Extract the [x, y] coordinate from the center of the cell holding the provided text.  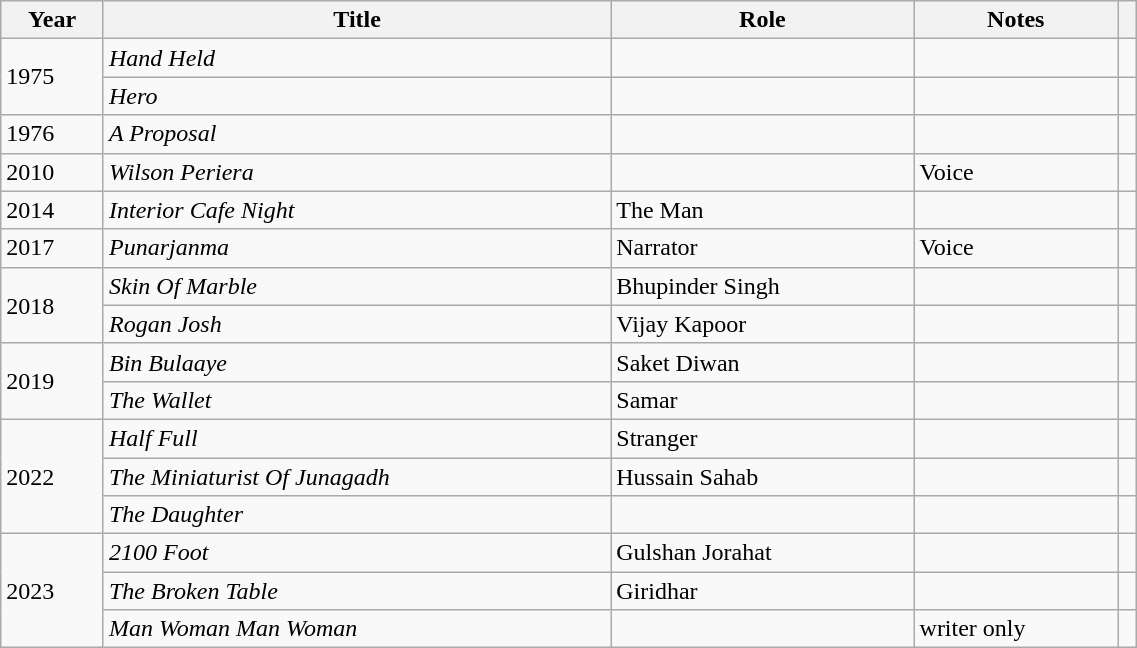
1976 [52, 134]
Saket Diwan [762, 362]
2019 [52, 381]
Bhupinder Singh [762, 286]
Title [356, 20]
2014 [52, 210]
Wilson Periera [356, 172]
Bin Bulaaye [356, 362]
2017 [52, 248]
1975 [52, 77]
Skin Of Marble [356, 286]
The Wallet [356, 400]
Hand Held [356, 58]
2023 [52, 591]
Interior Cafe Night [356, 210]
Notes [1016, 20]
The Man [762, 210]
Giridhar [762, 591]
Hero [356, 96]
2018 [52, 305]
2100 Foot [356, 553]
Role [762, 20]
Gulshan Jorahat [762, 553]
Samar [762, 400]
Hussain Sahab [762, 477]
Rogan Josh [356, 324]
The Broken Table [356, 591]
writer only [1016, 629]
Year [52, 20]
The Miniaturist Of Junagadh [356, 477]
Narrator [762, 248]
Stranger [762, 438]
The Daughter [356, 515]
Half Full [356, 438]
Vijay Kapoor [762, 324]
Punarjanma [356, 248]
A Proposal [356, 134]
2022 [52, 476]
2010 [52, 172]
Man Woman Man Woman [356, 629]
